Determine the [x, y] coordinate at the center of the cell enclosing the given text.  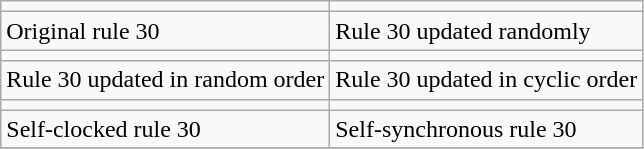
Rule 30 updated in cyclic order [486, 80]
Rule 30 updated in random order [166, 80]
Self-synchronous rule 30 [486, 129]
Rule 30 updated randomly [486, 31]
Original rule 30 [166, 31]
Self-clocked rule 30 [166, 129]
